Provide the [X, Y] coordinate of the cell's center where the given text is located.  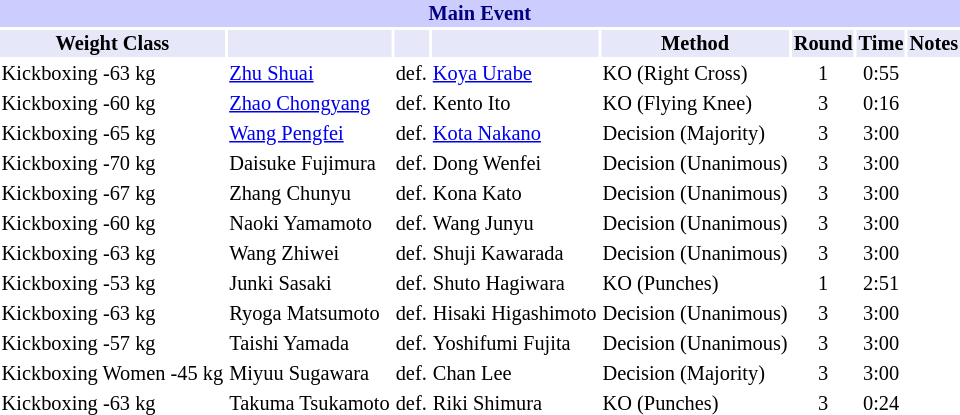
Naoki Yamamoto [310, 224]
0:16 [881, 104]
Koya Urabe [514, 74]
Zhao Chongyang [310, 104]
Zhu Shuai [310, 74]
Shuto Hagiwara [514, 284]
Kickboxing -53 kg [112, 284]
Wang Zhiwei [310, 254]
Shuji Kawarada [514, 254]
KO (Punches) [695, 284]
Kickboxing Women -45 kg [112, 374]
0:55 [881, 74]
Kickboxing -70 kg [112, 164]
Miyuu Sugawara [310, 374]
Kento Ito [514, 104]
KO (Flying Knee) [695, 104]
Weight Class [112, 44]
Time [881, 44]
Dong Wenfei [514, 164]
Junki Sasaki [310, 284]
Kona Kato [514, 194]
Daisuke Fujimura [310, 164]
Hisaki Higashimoto [514, 314]
Notes [934, 44]
Kota Nakano [514, 134]
Kickboxing -65 kg [112, 134]
Yoshifumi Fujita [514, 344]
2:51 [881, 284]
Round [823, 44]
Chan Lee [514, 374]
Main Event [480, 14]
Ryoga Matsumoto [310, 314]
Method [695, 44]
Taishi Yamada [310, 344]
Kickboxing -67 kg [112, 194]
Wang Pengfei [310, 134]
KO (Right Cross) [695, 74]
Zhang Chunyu [310, 194]
Wang Junyu [514, 224]
Kickboxing -57 kg [112, 344]
